For the text-containing cell, return its midpoint in [x, y] coordinate format. 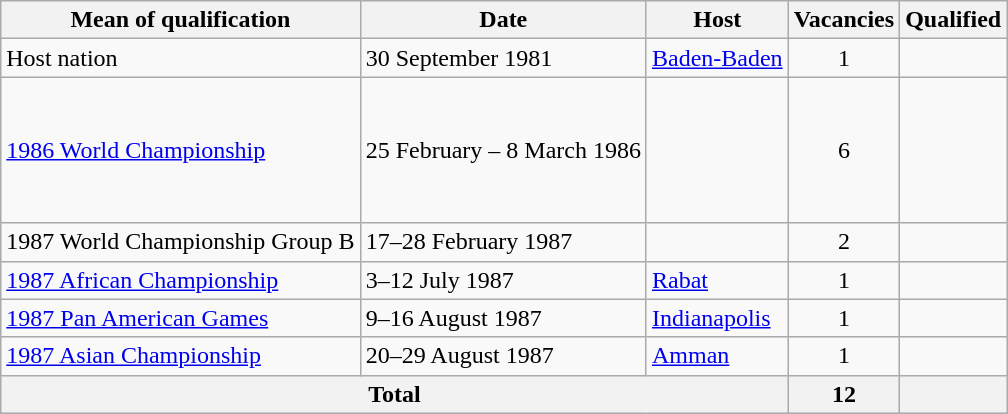
12 [844, 394]
6 [844, 150]
Amman [717, 356]
Host [717, 20]
Rabat [717, 280]
Qualified [954, 20]
Baden-Baden [717, 58]
3–12 July 1987 [503, 280]
Indianapolis [717, 318]
9–16 August 1987 [503, 318]
Host nation [180, 58]
Mean of qualification [180, 20]
1987 Asian Championship [180, 356]
20–29 August 1987 [503, 356]
17–28 February 1987 [503, 242]
30 September 1981 [503, 58]
25 February – 8 March 1986 [503, 150]
Total [394, 394]
2 [844, 242]
1987 African Championship [180, 280]
1986 World Championship [180, 150]
Date [503, 20]
1987 Pan American Games [180, 318]
Vacancies [844, 20]
1987 World Championship Group B [180, 242]
